Determine the [x, y] coordinate at the center of the cell enclosing the given text.  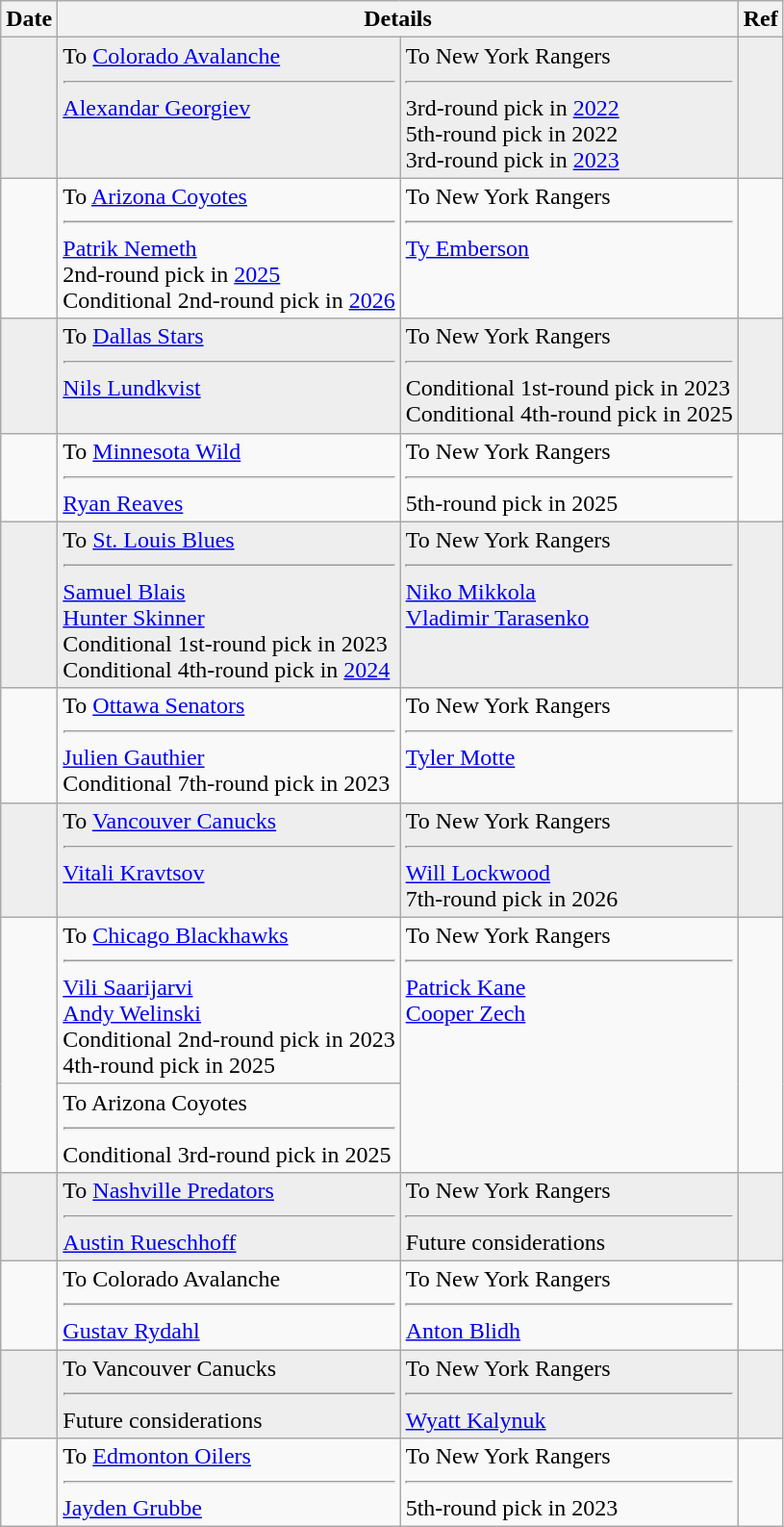
To New York RangersAnton Blidh [569, 1305]
To New York RangersWyatt Kalynuk [569, 1393]
To St. Louis BluesSamuel BlaisHunter SkinnerConditional 1st-round pick in 2023Conditional 4th-round pick in 2024 [229, 604]
To New York RangersConditional 1st-round pick in 2023Conditional 4th-round pick in 2025 [569, 375]
To Arizona CoyotesConditional 3rd-round pick in 2025 [229, 1128]
To Colorado AvalancheGustav Rydahl [229, 1305]
To Dallas StarsNils Lundkvist [229, 375]
To New York Rangers5th-round pick in 2025 [569, 477]
To Nashville PredatorsAustin Rueschhoff [229, 1216]
To Chicago BlackhawksVili SaarijarviAndy WelinskiConditional 2nd-round pick in 20234th-round pick in 2025 [229, 1001]
To Vancouver CanucksFuture considerations [229, 1393]
To New York RangersWill Lockwood7th-round pick in 2026 [569, 860]
To New York Rangers5th-round pick in 2023 [569, 1483]
To New York Rangers3rd-round pick in 20225th-round pick in 20223rd-round pick in 2023 [569, 108]
To New York RangersTyler Motte [569, 745]
Date [29, 19]
Ref [760, 19]
To Edmonton OilersJayden Grubbe [229, 1483]
To Colorado AvalancheAlexandar Georgiev [229, 108]
To New York RangersFuture considerations [569, 1216]
To New York RangersPatrick KaneCooper Zech [569, 1045]
To New York RangersTy Emberson [569, 248]
Details [398, 19]
To Vancouver CanucksVitali Kravtsov [229, 860]
To Ottawa SenatorsJulien GauthierConditional 7th-round pick in 2023 [229, 745]
To Arizona CoyotesPatrik Nemeth2nd-round pick in 2025Conditional 2nd-round pick in 2026 [229, 248]
To Minnesota WildRyan Reaves [229, 477]
To New York RangersNiko MikkolaVladimir Tarasenko [569, 604]
